Identify which cell holds the provided text, then report its [X, Y] central coordinate. 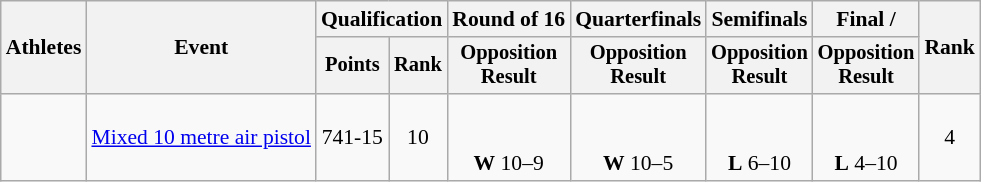
Event [201, 48]
Quarterfinals [638, 19]
741-15 [352, 138]
L 4–10 [866, 138]
Round of 16 [508, 19]
Points [352, 66]
Athletes [44, 48]
10 [418, 138]
W 10–5 [638, 138]
W 10–9 [508, 138]
Qualification [382, 19]
Mixed 10 metre air pistol [201, 138]
L 6–10 [760, 138]
Semifinals [760, 19]
4 [950, 138]
Final / [866, 19]
